Return [x, y] of the center of cell containing provided text 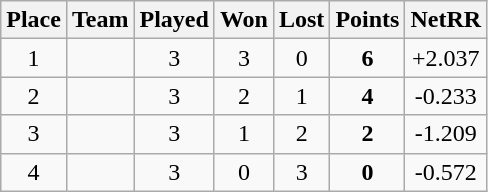
6 [368, 58]
-1.209 [446, 134]
Lost [301, 20]
Won [244, 20]
Team [100, 20]
Place [34, 20]
-0.233 [446, 96]
+2.037 [446, 58]
Played [174, 20]
Points [368, 20]
-0.572 [446, 172]
NetRR [446, 20]
